From the cell containing the given text, extract its center point as [x, y] coordinate. 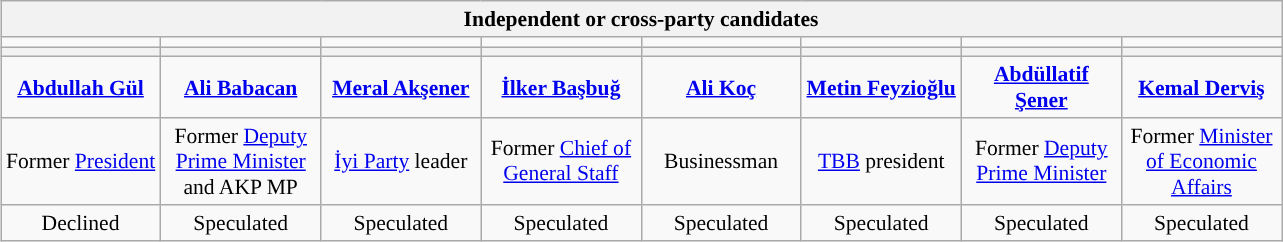
Abdullah Gül [80, 88]
Independent or cross-party candidates [640, 19]
Former Deputy Prime Minister [1041, 162]
Ali Babacan [241, 88]
Kemal Derviş [1201, 88]
Businessman [721, 162]
İyi Party leader [401, 162]
Metin Feyzioğlu [881, 88]
Ali Koç [721, 88]
İlker Başbuğ [561, 88]
Declined [80, 223]
Meral Akşener [401, 88]
TBB president [881, 162]
Former Chief of General Staff [561, 162]
Former President [80, 162]
Abdüllatif Şener [1041, 88]
Former Minister of Economic Affairs [1201, 162]
Former Deputy Prime Minister and AKP MP [241, 162]
